Scan for the cell matching the given text and deliver its [x, y] coordinate at center. 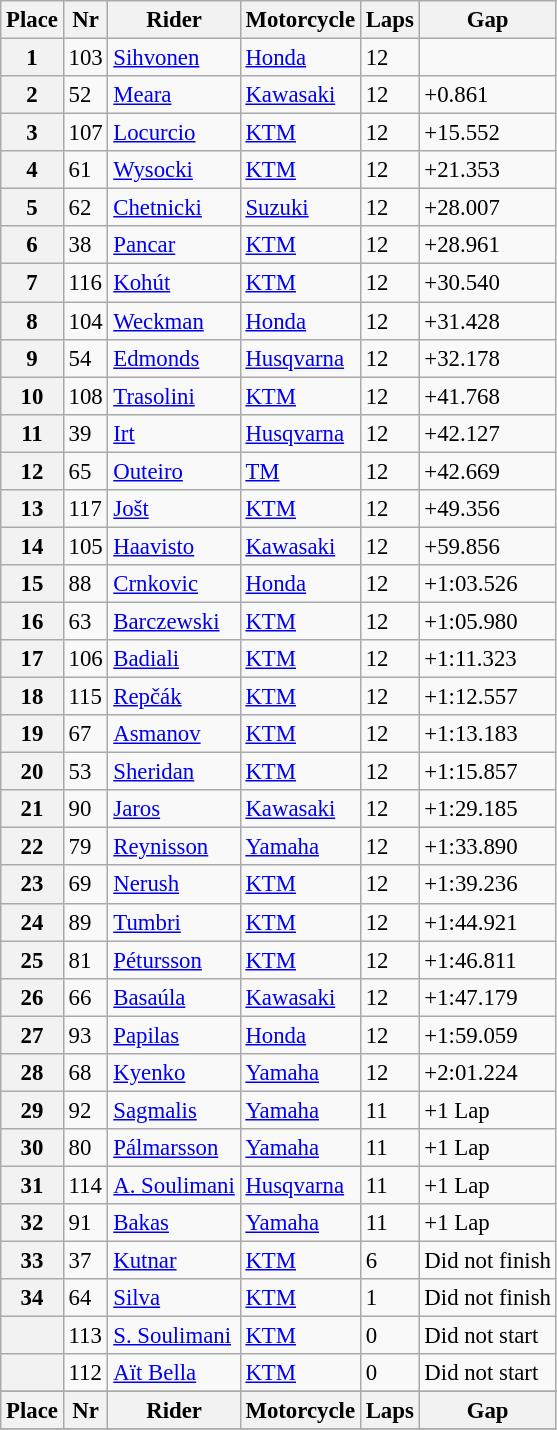
7 [32, 283]
91 [86, 1223]
34 [32, 1298]
Chetnicki [174, 208]
32 [32, 1223]
18 [32, 697]
Tumbri [174, 922]
21 [32, 809]
Pétursson [174, 960]
117 [86, 509]
+59.856 [488, 546]
Papilas [174, 1035]
114 [86, 1185]
Bakas [174, 1223]
Crnkovic [174, 584]
92 [86, 1110]
Asmanov [174, 734]
105 [86, 546]
Haavisto [174, 546]
+15.552 [488, 133]
13 [32, 509]
106 [86, 659]
115 [86, 697]
+1:29.185 [488, 809]
Edmonds [174, 358]
Wysocki [174, 170]
66 [86, 997]
Irt [174, 433]
68 [86, 1073]
Jošt [174, 509]
+1:33.890 [488, 847]
22 [32, 847]
Kohút [174, 283]
14 [32, 546]
Jaros [174, 809]
Sheridan [174, 772]
28 [32, 1073]
4 [32, 170]
113 [86, 1336]
+42.669 [488, 471]
+1:13.183 [488, 734]
Pálmarsson [174, 1148]
88 [86, 584]
+1:46.811 [488, 960]
62 [86, 208]
69 [86, 885]
+1:05.980 [488, 621]
+28.007 [488, 208]
103 [86, 58]
Kutnar [174, 1261]
+1:15.857 [488, 772]
+0.861 [488, 95]
+21.353 [488, 170]
Weckman [174, 321]
Meara [174, 95]
Repčák [174, 697]
Barczewski [174, 621]
+2:01.224 [488, 1073]
Basaúla [174, 997]
Kyenko [174, 1073]
S. Soulimani [174, 1336]
Aït Bella [174, 1373]
63 [86, 621]
+1:39.236 [488, 885]
+28.961 [488, 245]
3 [32, 133]
38 [86, 245]
Suzuki [300, 208]
65 [86, 471]
TM [300, 471]
Pancar [174, 245]
116 [86, 283]
Trasolini [174, 396]
+1:47.179 [488, 997]
107 [86, 133]
108 [86, 396]
30 [32, 1148]
Sihvonen [174, 58]
2 [32, 95]
54 [86, 358]
+42.127 [488, 433]
16 [32, 621]
17 [32, 659]
5 [32, 208]
93 [86, 1035]
Silva [174, 1298]
Locurcio [174, 133]
79 [86, 847]
81 [86, 960]
67 [86, 734]
Nerush [174, 885]
25 [32, 960]
61 [86, 170]
20 [32, 772]
+1:03.526 [488, 584]
Badiali [174, 659]
53 [86, 772]
+1:59.059 [488, 1035]
52 [86, 95]
104 [86, 321]
15 [32, 584]
24 [32, 922]
29 [32, 1110]
39 [86, 433]
+31.428 [488, 321]
112 [86, 1373]
27 [32, 1035]
A. Soulimani [174, 1185]
9 [32, 358]
Outeiro [174, 471]
+41.768 [488, 396]
10 [32, 396]
90 [86, 809]
8 [32, 321]
26 [32, 997]
Sagmalis [174, 1110]
64 [86, 1298]
37 [86, 1261]
19 [32, 734]
+32.178 [488, 358]
Reynisson [174, 847]
+49.356 [488, 509]
+30.540 [488, 283]
+1:44.921 [488, 922]
23 [32, 885]
80 [86, 1148]
33 [32, 1261]
+1:12.557 [488, 697]
31 [32, 1185]
89 [86, 922]
+1:11.323 [488, 659]
